From the cell containing the given text, extract its center point as [X, Y] coordinate. 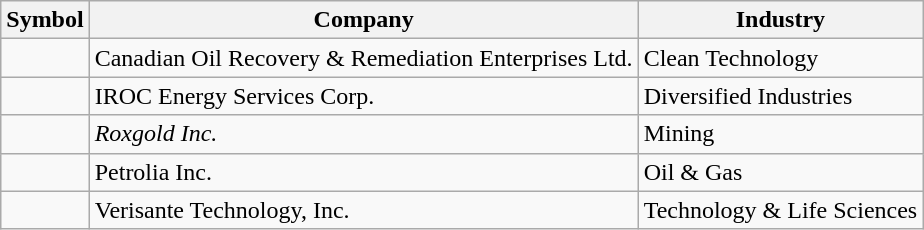
Company [364, 20]
Oil & Gas [780, 172]
IROC Energy Services Corp. [364, 96]
Industry [780, 20]
Technology & Life Sciences [780, 210]
Diversified Industries [780, 96]
Mining [780, 134]
Roxgold Inc. [364, 134]
Verisante Technology, Inc. [364, 210]
Canadian Oil Recovery & Remediation Enterprises Ltd. [364, 58]
Clean Technology [780, 58]
Petrolia Inc. [364, 172]
Symbol [45, 20]
